Capture the cell that displays the provided text and extract its (x, y) central coordinate. 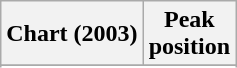
Peak position (189, 34)
Chart (2003) (72, 34)
